Scan for the cell matching the given text and deliver its (X, Y) coordinate at center. 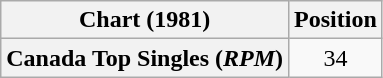
Position (336, 20)
Chart (1981) (145, 20)
34 (336, 58)
Canada Top Singles (RPM) (145, 58)
